Find where the given text appears and provide that cell's center as (x, y) coordinate. 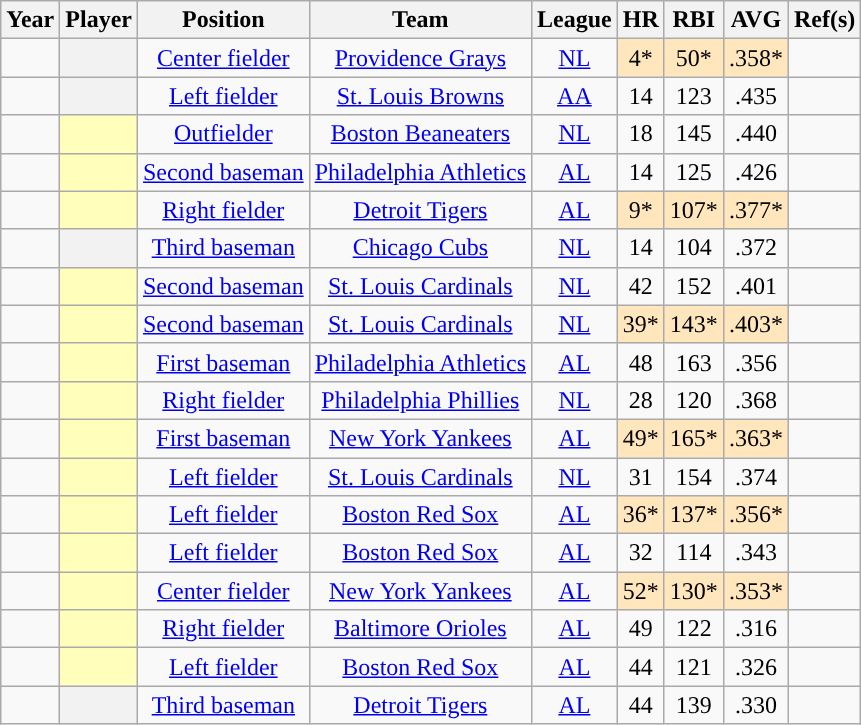
Outfielder (223, 134)
36* (640, 515)
.330 (756, 705)
.401 (756, 286)
AA (575, 96)
Player (99, 20)
9* (640, 210)
122 (694, 629)
Year (30, 20)
4* (640, 58)
.316 (756, 629)
.353* (756, 591)
137* (694, 515)
48 (640, 362)
39* (640, 324)
Ref(s) (824, 20)
130* (694, 591)
163 (694, 362)
.403* (756, 324)
18 (640, 134)
154 (694, 477)
Team (420, 20)
121 (694, 667)
Providence Grays (420, 58)
120 (694, 400)
145 (694, 134)
Position (223, 20)
139 (694, 705)
RBI (694, 20)
.377* (756, 210)
Philadelphia Phillies (420, 400)
Chicago Cubs (420, 248)
31 (640, 477)
28 (640, 400)
.372 (756, 248)
50* (694, 58)
Baltimore Orioles (420, 629)
.356 (756, 362)
49 (640, 629)
52* (640, 591)
HR (640, 20)
.374 (756, 477)
107* (694, 210)
St. Louis Browns (420, 96)
.358* (756, 58)
.368 (756, 400)
League (575, 20)
49* (640, 438)
.363* (756, 438)
143* (694, 324)
125 (694, 172)
.435 (756, 96)
114 (694, 553)
152 (694, 286)
32 (640, 553)
.343 (756, 553)
AVG (756, 20)
Boston Beaneaters (420, 134)
.356* (756, 515)
.440 (756, 134)
.326 (756, 667)
42 (640, 286)
165* (694, 438)
104 (694, 248)
123 (694, 96)
.426 (756, 172)
